For the text-containing cell, return its midpoint in (X, Y) coordinate format. 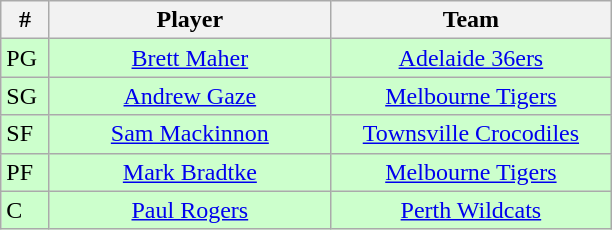
SG (26, 96)
SF (26, 134)
C (26, 210)
Adelaide 36ers (470, 58)
Player (190, 20)
Mark Bradtke (190, 172)
Sam Mackinnon (190, 134)
Brett Maher (190, 58)
Townsville Crocodiles (470, 134)
Perth Wildcats (470, 210)
Paul Rogers (190, 210)
PF (26, 172)
# (26, 20)
Team (470, 20)
PG (26, 58)
Andrew Gaze (190, 96)
